Identify which cell holds the provided text, then report its [x, y] central coordinate. 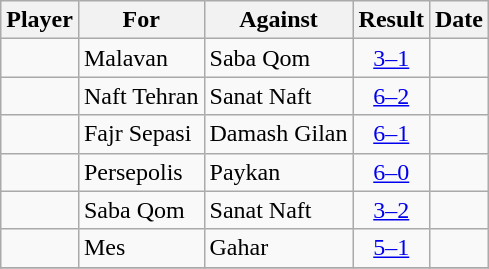
For [141, 20]
Result [391, 20]
5–1 [391, 248]
6–2 [391, 96]
Against [278, 20]
Gahar [278, 248]
Mes [141, 248]
6–0 [391, 172]
3–1 [391, 58]
Fajr Sepasi [141, 134]
Malavan [141, 58]
Player [40, 20]
Naft Tehran [141, 96]
Paykan [278, 172]
3–2 [391, 210]
Persepolis [141, 172]
Date [458, 20]
6–1 [391, 134]
Damash Gilan [278, 134]
